Scan for the cell matching the given text and deliver its [X, Y] coordinate at center. 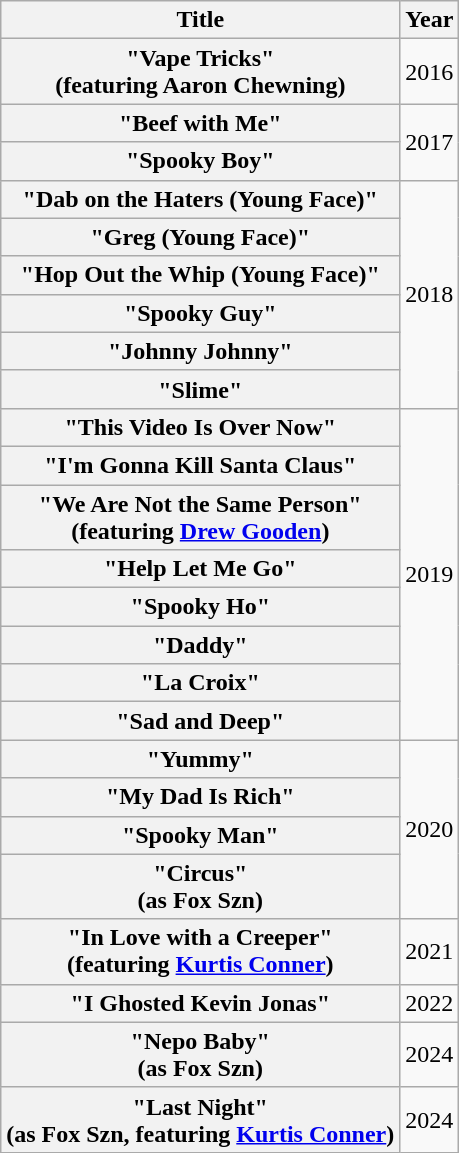
"Help Let Me Go" [200, 569]
2018 [430, 294]
"My Dad Is Rich" [200, 797]
"In Love with a Creeper"(featuring Kurtis Conner) [200, 952]
"Hop Out the Whip (Young Face)" [200, 275]
"Johnny Johnny" [200, 351]
"Spooky Guy" [200, 313]
2020 [430, 830]
"Greg (Young Face)" [200, 237]
"Spooky Boy" [200, 161]
2017 [430, 142]
"Sad and Deep" [200, 721]
2021 [430, 952]
"I Ghosted Kevin Jonas" [200, 1003]
"Last Night"(as Fox Szn, featuring Kurtis Conner) [200, 1120]
Year [430, 20]
Title [200, 20]
"Spooky Ho" [200, 607]
"I'm Gonna Kill Santa Claus" [200, 465]
"Beef with Me" [200, 123]
2016 [430, 72]
"Daddy" [200, 645]
"Spooky Man" [200, 835]
"Slime" [200, 389]
"Yummy" [200, 759]
"Dab on the Haters (Young Face)" [200, 199]
"Circus" (as Fox Szn) [200, 886]
"La Croix" [200, 683]
"Nepo Baby"(as Fox Szn) [200, 1054]
2022 [430, 1003]
"Vape Tricks"(featuring Aaron Chewning) [200, 72]
2019 [430, 574]
"We Are Not the Same Person"(featuring Drew Gooden) [200, 516]
"This Video Is Over Now" [200, 427]
